Return the [X, Y] coordinate for the center point of the cell that contains the specified text.  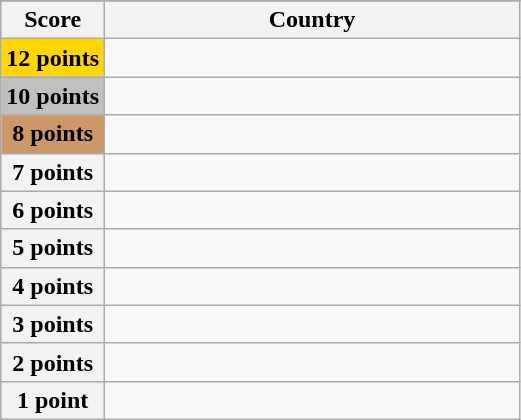
2 points [53, 362]
10 points [53, 96]
12 points [53, 58]
Score [53, 20]
8 points [53, 134]
3 points [53, 324]
7 points [53, 172]
5 points [53, 248]
6 points [53, 210]
Country [312, 20]
4 points [53, 286]
1 point [53, 400]
